Locate the cell with the specified text and output its [x, y] center coordinate. 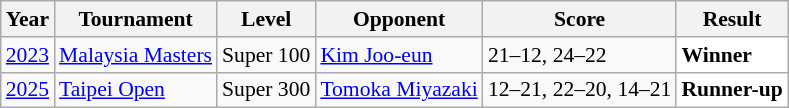
Taipei Open [136, 90]
Result [732, 19]
Tournament [136, 19]
2025 [28, 90]
21–12, 24–22 [580, 55]
Super 300 [266, 90]
Score [580, 19]
12–21, 22–20, 14–21 [580, 90]
Malaysia Masters [136, 55]
Opponent [398, 19]
Winner [732, 55]
Year [28, 19]
Runner-up [732, 90]
Level [266, 19]
Tomoka Miyazaki [398, 90]
Kim Joo-eun [398, 55]
2023 [28, 55]
Super 100 [266, 55]
